Find where the given text appears and provide that cell's center as [x, y] coordinate. 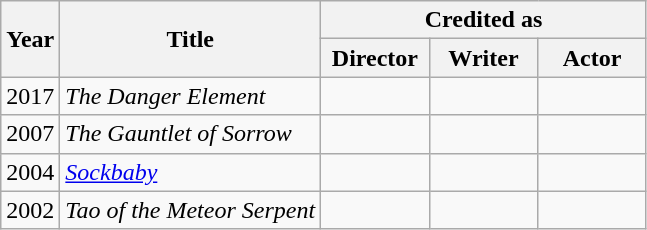
2002 [30, 210]
Sockbaby [190, 172]
2004 [30, 172]
Tao of the Meteor Serpent [190, 210]
The Gauntlet of Sorrow [190, 134]
Actor [592, 58]
2017 [30, 96]
Director [376, 58]
2007 [30, 134]
Credited as [484, 20]
Year [30, 39]
Title [190, 39]
Writer [484, 58]
The Danger Element [190, 96]
